From the cell containing the given text, extract its center point as (x, y) coordinate. 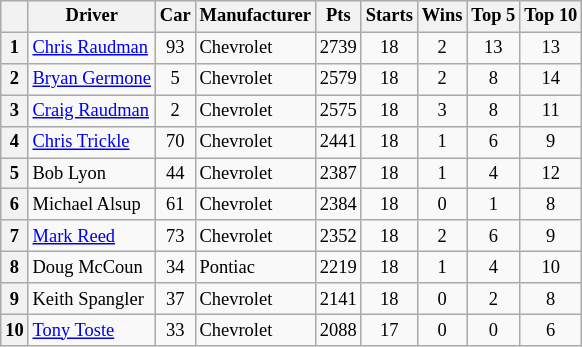
34 (175, 268)
Keith Spangler (92, 298)
2575 (338, 110)
2384 (338, 204)
Chris Trickle (92, 142)
Starts (389, 16)
Bob Lyon (92, 174)
Car (175, 16)
61 (175, 204)
2441 (338, 142)
Tony Toste (92, 330)
Top 5 (494, 16)
33 (175, 330)
Top 10 (551, 16)
93 (175, 48)
70 (175, 142)
Bryan Germone (92, 80)
Pontiac (255, 268)
Manufacturer (255, 16)
Wins (442, 16)
Craig Raudman (92, 110)
Michael Alsup (92, 204)
2219 (338, 268)
7 (14, 236)
73 (175, 236)
2088 (338, 330)
2739 (338, 48)
2579 (338, 80)
2352 (338, 236)
Doug McCoun (92, 268)
44 (175, 174)
14 (551, 80)
2141 (338, 298)
Chris Raudman (92, 48)
11 (551, 110)
37 (175, 298)
12 (551, 174)
Driver (92, 16)
17 (389, 330)
2387 (338, 174)
Mark Reed (92, 236)
Pts (338, 16)
